Provide the [X, Y] coordinate of the cell's center where the given text is located.  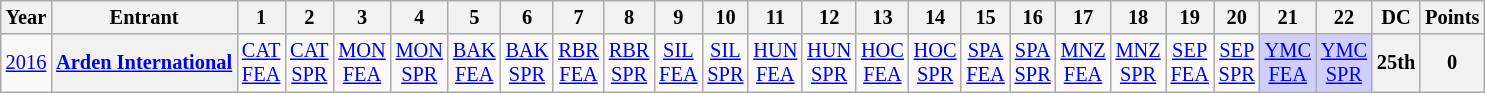
MONSPR [420, 63]
SPAFEA [985, 63]
10 [725, 17]
2016 [26, 63]
14 [936, 17]
18 [1138, 17]
SILSPR [725, 63]
21 [1288, 17]
MONFEA [362, 63]
6 [528, 17]
Points [1452, 17]
8 [629, 17]
CATFEA [261, 63]
3 [362, 17]
BAKFEA [474, 63]
HOCFEA [882, 63]
SEPSPR [1237, 63]
0 [1452, 63]
HUNFEA [775, 63]
RBRFEA [578, 63]
SEPFEA [1190, 63]
MNZFEA [1084, 63]
MNZSPR [1138, 63]
19 [1190, 17]
11 [775, 17]
Entrant [144, 17]
SILFEA [678, 63]
RBRSPR [629, 63]
YMCFEA [1288, 63]
17 [1084, 17]
16 [1033, 17]
BAKSPR [528, 63]
15 [985, 17]
CATSPR [309, 63]
2 [309, 17]
1 [261, 17]
20 [1237, 17]
HOCSPR [936, 63]
9 [678, 17]
5 [474, 17]
22 [1344, 17]
Year [26, 17]
7 [578, 17]
Arden International [144, 63]
SPASPR [1033, 63]
13 [882, 17]
4 [420, 17]
YMCSPR [1344, 63]
25th [1396, 63]
HUNSPR [829, 63]
12 [829, 17]
DC [1396, 17]
